Pinpoint the cell where the given text exists, returning its [X, Y] midpoint coordinate. 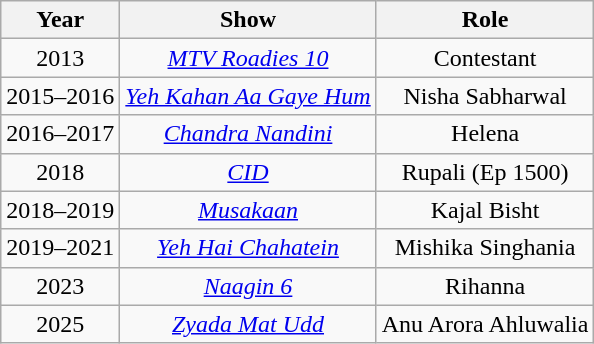
2018–2019 [60, 210]
2015–2016 [60, 96]
Anu Arora Ahluwalia [485, 324]
Contestant [485, 58]
CID [248, 172]
Year [60, 20]
2019–2021 [60, 248]
2018 [60, 172]
Naagin 6 [248, 286]
Chandra Nandini [248, 134]
Rupali (Ep 1500) [485, 172]
Helena [485, 134]
Show [248, 20]
Rihanna [485, 286]
Zyada Mat Udd [248, 324]
Role [485, 20]
Musakaan [248, 210]
Yeh Kahan Aa Gaye Hum [248, 96]
MTV Roadies 10 [248, 58]
Nisha Sabharwal [485, 96]
Yeh Hai Chahatein [248, 248]
2013 [60, 58]
Kajal Bisht [485, 210]
2016–2017 [60, 134]
2025 [60, 324]
Mishika Singhania [485, 248]
2023 [60, 286]
